Return the (X, Y) coordinate for the center point of the cell that contains the specified text.  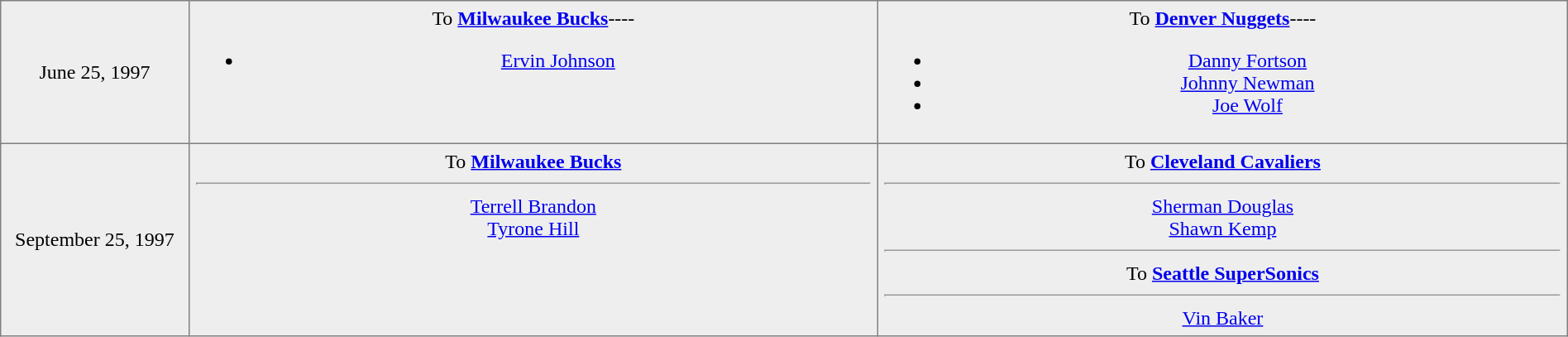
September 25, 1997 (94, 239)
To Cleveland CavaliersSherman DouglasShawn KempTo Seattle SuperSonicsVin Baker (1223, 239)
June 25, 1997 (94, 72)
To Milwaukee Bucks----Ervin Johnson (533, 72)
To Milwaukee BucksTerrell BrandonTyrone Hill (533, 239)
To Denver Nuggets----Danny FortsonJohnny NewmanJoe Wolf (1223, 72)
